Capture the cell that displays the provided text and extract its (x, y) central coordinate. 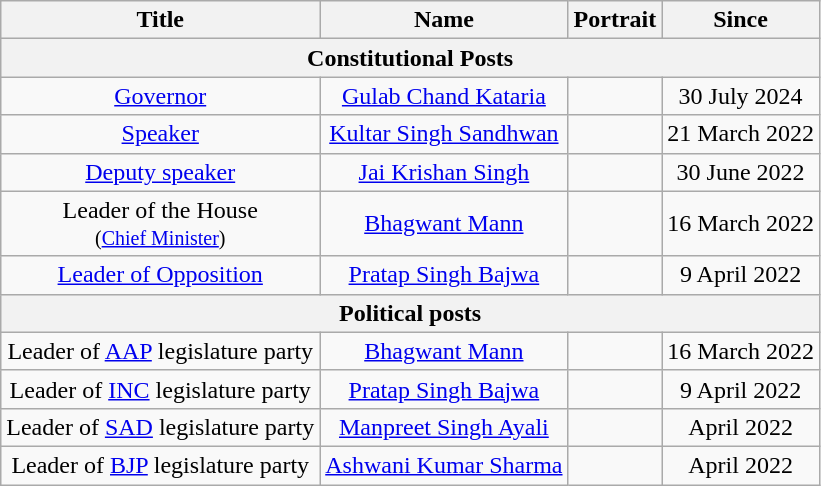
Name (444, 20)
Since (741, 20)
21 March 2022 (741, 134)
Constitutional Posts (410, 58)
Title (160, 20)
Leader of AAP legislature party (160, 351)
30 July 2024 (741, 96)
Political posts (410, 313)
Ashwani Kumar Sharma (444, 465)
Governor (160, 96)
Gulab Chand Kataria (444, 96)
Kultar Singh Sandhwan (444, 134)
Deputy speaker (160, 172)
Speaker (160, 134)
Leader of Opposition (160, 275)
Leader of INC legislature party (160, 389)
Leader of SAD legislature party (160, 427)
Jai Krishan Singh (444, 172)
Leader of BJP legislature party (160, 465)
Manpreet Singh Ayali (444, 427)
Leader of the House(Chief Minister) (160, 224)
Portrait (615, 20)
30 June 2022 (741, 172)
